Identify which cell holds the provided text, then report its (x, y) central coordinate. 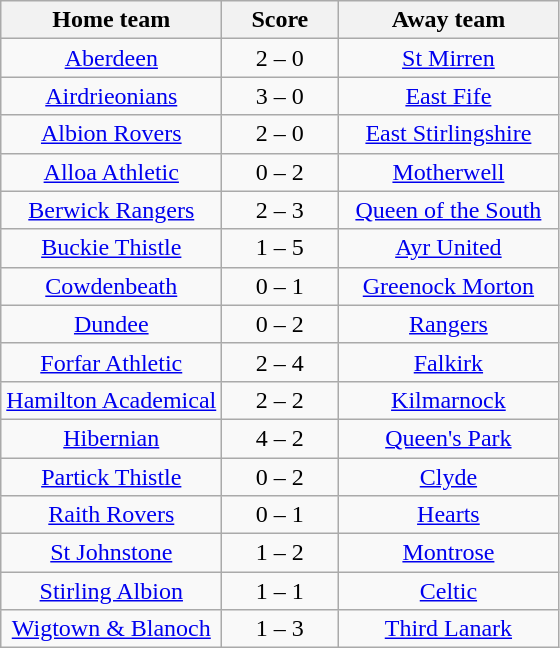
Alloa Athletic (112, 172)
Cowdenbeath (112, 286)
Aberdeen (112, 58)
Queen's Park (448, 438)
4 – 2 (280, 438)
Berwick Rangers (112, 210)
Forfar Athletic (112, 362)
Queen of the South (448, 210)
Motherwell (448, 172)
Dundee (112, 324)
Partick Thistle (112, 477)
Kilmarnock (448, 400)
Albion Rovers (112, 134)
Falkirk (448, 362)
1 – 2 (280, 553)
St Mirren (448, 58)
Montrose (448, 553)
Hamilton Academical (112, 400)
2 – 3 (280, 210)
Rangers (448, 324)
Clyde (448, 477)
1 – 1 (280, 591)
Hibernian (112, 438)
3 – 0 (280, 96)
Airdrieonians (112, 96)
Third Lanark (448, 629)
2 – 4 (280, 362)
2 – 2 (280, 400)
Home team (112, 20)
Celtic (448, 591)
1 – 3 (280, 629)
Hearts (448, 515)
Greenock Morton (448, 286)
East Fife (448, 96)
1 – 5 (280, 248)
Raith Rovers (112, 515)
Wigtown & Blanoch (112, 629)
Stirling Albion (112, 591)
Buckie Thistle (112, 248)
St Johnstone (112, 553)
East Stirlingshire (448, 134)
Away team (448, 20)
Ayr United (448, 248)
Score (280, 20)
